Output the [X, Y] coordinate of the center of the cell containing the given text.  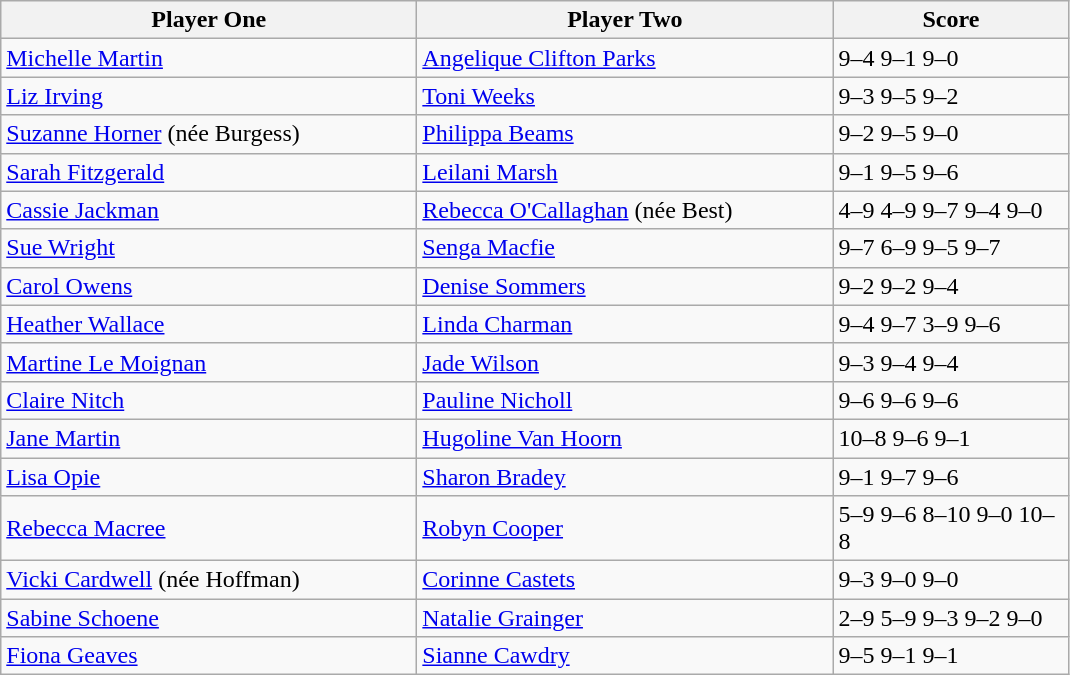
Carol Owens [209, 286]
9–2 9–2 9–4 [951, 286]
9–3 9–0 9–0 [951, 580]
Cassie Jackman [209, 210]
Sue Wright [209, 248]
Vicki Cardwell (née Hoffman) [209, 580]
9–4 9–7 3–9 9–6 [951, 324]
9–1 9–5 9–6 [951, 172]
Jane Martin [209, 438]
Denise Sommers [625, 286]
Sabine Schoene [209, 618]
Rebecca Macree [209, 528]
Claire Nitch [209, 400]
10–8 9–6 9–1 [951, 438]
Leilani Marsh [625, 172]
Liz Irving [209, 96]
Lisa Opie [209, 477]
9–5 9–1 9–1 [951, 656]
Hugoline Van Hoorn [625, 438]
Pauline Nicholl [625, 400]
Player One [209, 20]
9–2 9–5 9–0 [951, 134]
Sarah Fitzgerald [209, 172]
Senga Macfie [625, 248]
Sharon Bradey [625, 477]
2–9 5–9 9–3 9–2 9–0 [951, 618]
9–6 9–6 9–6 [951, 400]
Toni Weeks [625, 96]
9–3 9–4 9–4 [951, 362]
4–9 4–9 9–7 9–4 9–0 [951, 210]
Fiona Geaves [209, 656]
Michelle Martin [209, 58]
Philippa Beams [625, 134]
9–4 9–1 9–0 [951, 58]
9–7 6–9 9–5 9–7 [951, 248]
9–3 9–5 9–2 [951, 96]
Sianne Cawdry [625, 656]
Score [951, 20]
Linda Charman [625, 324]
Suzanne Horner (née Burgess) [209, 134]
5–9 9–6 8–10 9–0 10–8 [951, 528]
Robyn Cooper [625, 528]
Jade Wilson [625, 362]
Corinne Castets [625, 580]
Martine Le Moignan [209, 362]
9–1 9–7 9–6 [951, 477]
Natalie Grainger [625, 618]
Angelique Clifton Parks [625, 58]
Heather Wallace [209, 324]
Player Two [625, 20]
Rebecca O'Callaghan (née Best) [625, 210]
